Find where the given text appears and provide that cell's center as [x, y] coordinate. 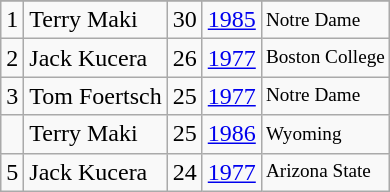
5 [12, 172]
30 [184, 20]
26 [184, 58]
24 [184, 172]
2 [12, 58]
Tom Foertsch [96, 96]
Arizona State [325, 172]
Boston College [325, 58]
Wyoming [325, 134]
1985 [232, 20]
1 [12, 20]
3 [12, 96]
1986 [232, 134]
